Output the [X, Y] coordinate of the center of the cell containing the given text.  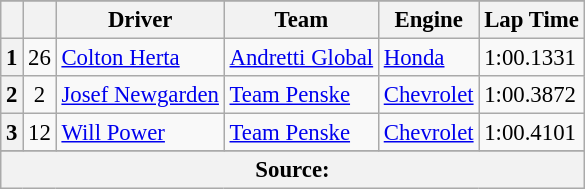
1:00.1331 [532, 58]
1 [12, 58]
Colton Herta [140, 58]
1:00.4101 [532, 133]
Josef Newgarden [140, 95]
Lap Time [532, 20]
12 [40, 133]
Will Power [140, 133]
3 [12, 133]
Driver [140, 20]
Engine [428, 20]
26 [40, 58]
Honda [428, 58]
Source: [292, 170]
Andretti Global [301, 58]
1:00.3872 [532, 95]
Team [301, 20]
